Return the [X, Y] coordinate for the center point of the cell that contains the specified text.  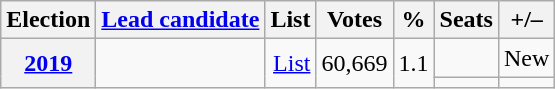
Votes [354, 20]
60,669 [354, 64]
Election [48, 20]
New [526, 58]
1.1 [414, 64]
2019 [48, 64]
Seats [466, 20]
+/– [526, 20]
% [414, 20]
Lead candidate [180, 20]
